Output the [x, y] coordinate of the center of the cell containing the given text.  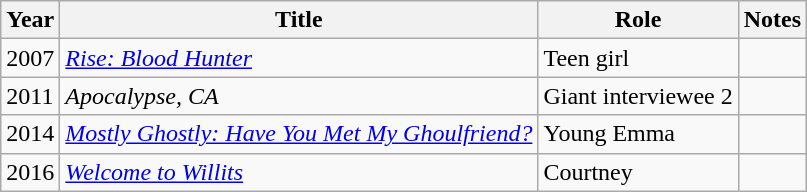
Year [30, 20]
2016 [30, 172]
2014 [30, 134]
Apocalypse, CA [299, 96]
Role [638, 20]
Title [299, 20]
Giant interviewee 2 [638, 96]
Courtney [638, 172]
Teen girl [638, 58]
Young Emma [638, 134]
2007 [30, 58]
Notes [772, 20]
Rise: Blood Hunter [299, 58]
Mostly Ghostly: Have You Met My Ghoulfriend? [299, 134]
Welcome to Willits [299, 172]
2011 [30, 96]
